Return the [x, y] coordinate for the center point of the cell that contains the specified text.  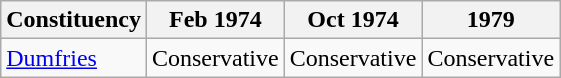
1979 [491, 20]
Feb 1974 [215, 20]
Constituency [74, 20]
Dumfries [74, 58]
Oct 1974 [353, 20]
